Search for the cell housing the specified text and yield its (X, Y) center coordinate. 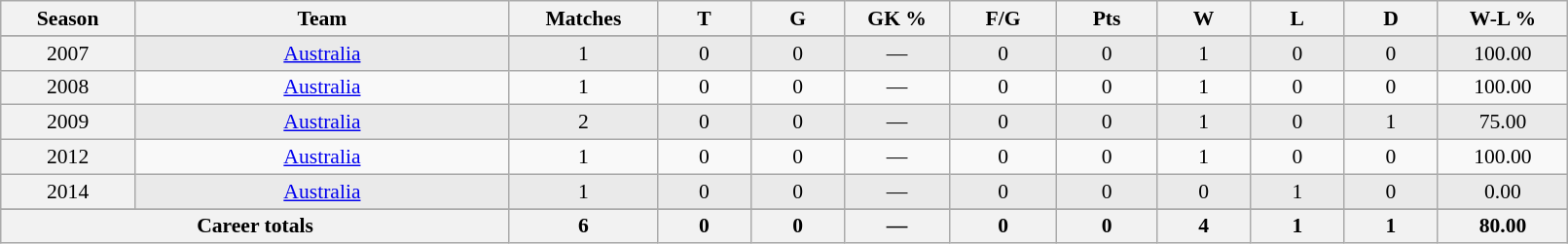
Career totals (255, 227)
Matches (583, 18)
2014 (68, 192)
Pts (1108, 18)
W (1204, 18)
W-L % (1503, 18)
D (1391, 18)
Team (321, 18)
T (704, 18)
2009 (68, 122)
Season (68, 18)
2008 (68, 87)
2 (583, 122)
L (1297, 18)
F/G (1003, 18)
2007 (68, 53)
80.00 (1503, 227)
2012 (68, 157)
0.00 (1503, 192)
6 (583, 227)
75.00 (1503, 122)
GK % (897, 18)
G (798, 18)
4 (1204, 227)
